Locate the cell with the specified text and output its (x, y) center coordinate. 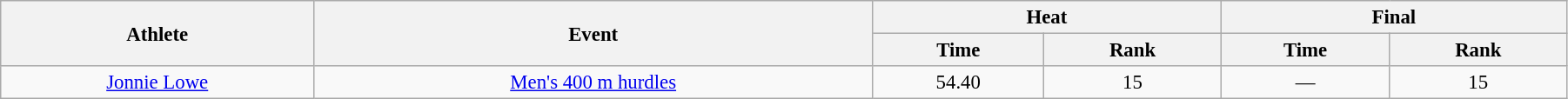
54.40 (959, 82)
Athlete (157, 33)
— (1305, 82)
Event (593, 33)
Jonnie Lowe (157, 82)
Heat (1048, 17)
Men's 400 m hurdles (593, 82)
Final (1394, 17)
